Provide the (x, y) coordinate of the cell's center where the given text is located.  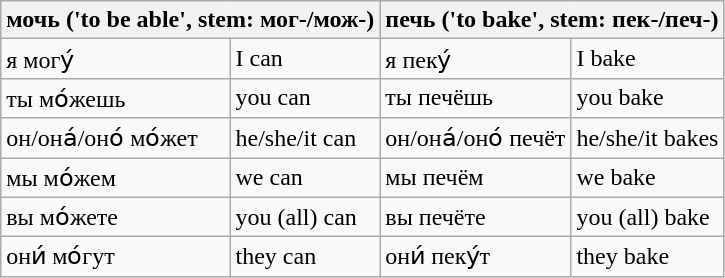
печь ('to bake', stem: пек-/печ-) (552, 20)
they bake (648, 257)
I bake (648, 59)
he/she/it can (305, 138)
мы печём (476, 178)
он/она́/оно́ печёт (476, 138)
ты печёшь (476, 98)
ты мо́жешь (116, 98)
мочь ('to be able', stem: мог-/мож-) (190, 20)
я пеку́ (476, 59)
we bake (648, 178)
he/she/it bakes (648, 138)
they can (305, 257)
вы мо́жете (116, 217)
они́ пеку́т (476, 257)
we can (305, 178)
я могу́ (116, 59)
мы мо́жем (116, 178)
you bake (648, 98)
вы печёте (476, 217)
you can (305, 98)
you (all) bake (648, 217)
он/она́/оно́ мо́жет (116, 138)
I can (305, 59)
you (all) can (305, 217)
они́ мо́гут (116, 257)
